From the cell containing the given text, extract its center point as [X, Y] coordinate. 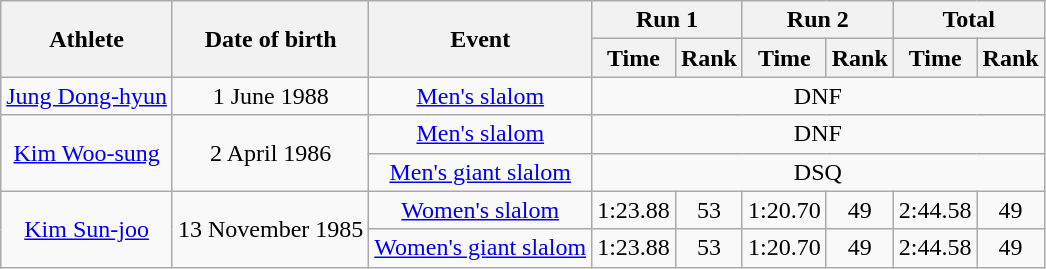
2 April 1986 [270, 153]
Event [480, 39]
Athlete [87, 39]
Total [968, 20]
Run 1 [668, 20]
1 June 1988 [270, 96]
Date of birth [270, 39]
13 November 1985 [270, 229]
Kim Woo-sung [87, 153]
Jung Dong-hyun [87, 96]
Women's slalom [480, 210]
DSQ [818, 172]
Run 2 [818, 20]
Women's giant slalom [480, 248]
Men's giant slalom [480, 172]
Kim Sun-joo [87, 229]
